Find where the given text appears and provide that cell's center as [x, y] coordinate. 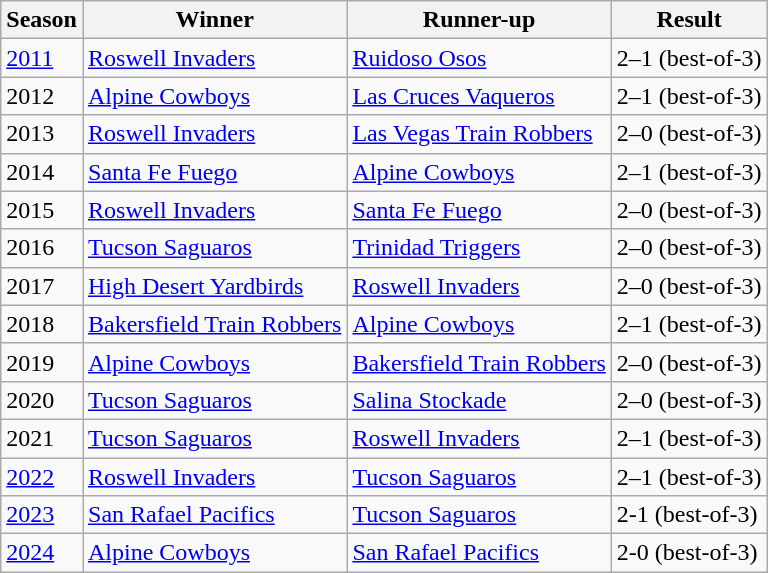
2011 [42, 58]
2021 [42, 438]
2024 [42, 553]
2-1 (best-of-3) [689, 515]
High Desert Yardbirds [214, 286]
2023 [42, 515]
2017 [42, 286]
Salina Stockade [479, 400]
2-0 (best-of-3) [689, 553]
Las Vegas Train Robbers [479, 134]
2018 [42, 324]
2019 [42, 362]
Result [689, 20]
Ruidoso Osos [479, 58]
Trinidad Triggers [479, 248]
Season [42, 20]
2015 [42, 210]
2022 [42, 477]
2016 [42, 248]
2013 [42, 134]
2020 [42, 400]
Las Cruces Vaqueros [479, 96]
2012 [42, 96]
2014 [42, 172]
Winner [214, 20]
Runner-up [479, 20]
